For the text-containing cell, return its midpoint in (x, y) coordinate format. 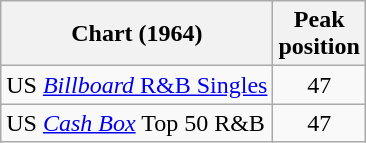
US Cash Box Top 50 R&B (137, 123)
US Billboard R&B Singles (137, 85)
Chart (1964) (137, 34)
Peakposition (319, 34)
